Search for the cell housing the specified text and yield its [X, Y] center coordinate. 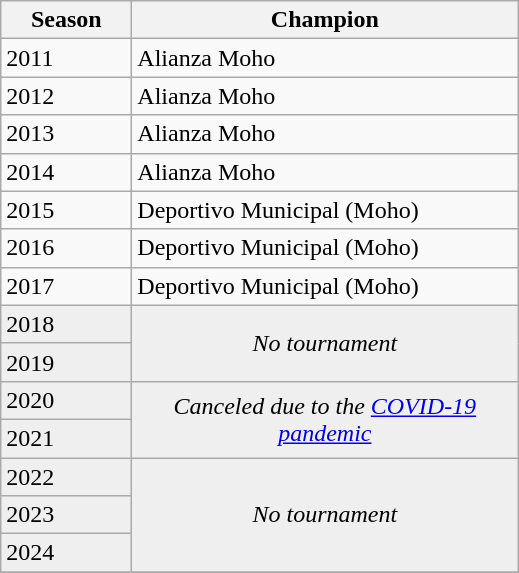
2016 [66, 248]
2014 [66, 172]
2017 [66, 286]
Champion [325, 20]
2023 [66, 515]
2011 [66, 58]
2018 [66, 324]
2015 [66, 210]
2013 [66, 134]
2022 [66, 477]
2019 [66, 362]
2021 [66, 438]
Season [66, 20]
2012 [66, 96]
2020 [66, 400]
Canceled due to the COVID-19 pandemic [325, 419]
2024 [66, 553]
